Detect which cell encompasses the target text, then output its (X, Y) center coordinate. 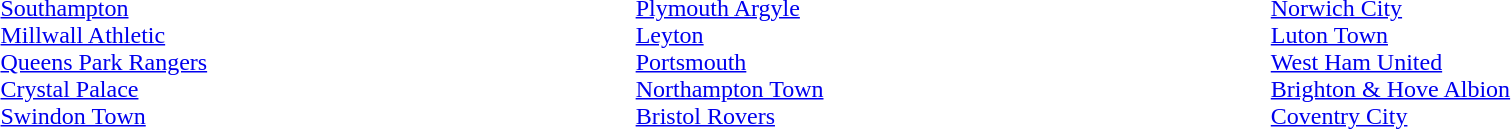
Portsmouth (730, 62)
Millwall Athletic (104, 36)
West Ham United (1390, 62)
Bristol Rovers (730, 116)
Swindon Town (104, 116)
Crystal Palace (104, 90)
Luton Town (1390, 36)
Northampton Town (730, 90)
Queens Park Rangers (104, 62)
Coventry City (1390, 116)
Leyton (730, 36)
Brighton & Hove Albion (1390, 90)
